Identify which cell holds the provided text, then report its (X, Y) central coordinate. 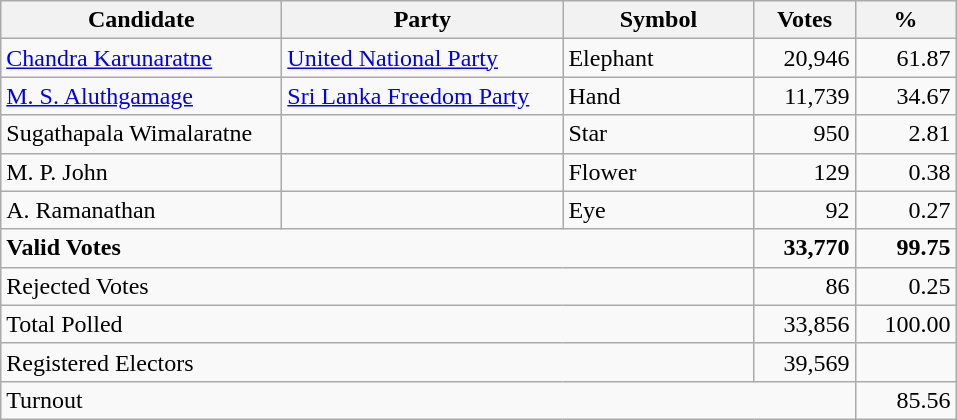
Party (422, 20)
Turnout (428, 400)
34.67 (906, 96)
% (906, 20)
0.25 (906, 286)
M. S. Aluthgamage (142, 96)
129 (804, 172)
33,856 (804, 324)
Votes (804, 20)
0.27 (906, 210)
Sri Lanka Freedom Party (422, 96)
2.81 (906, 134)
0.38 (906, 172)
Candidate (142, 20)
United National Party (422, 58)
A. Ramanathan (142, 210)
92 (804, 210)
85.56 (906, 400)
Chandra Karunaratne (142, 58)
11,739 (804, 96)
86 (804, 286)
Eye (658, 210)
39,569 (804, 362)
M. P. John (142, 172)
950 (804, 134)
Star (658, 134)
Total Polled (378, 324)
Sugathapala Wimalaratne (142, 134)
99.75 (906, 248)
61.87 (906, 58)
Rejected Votes (378, 286)
100.00 (906, 324)
Valid Votes (378, 248)
Hand (658, 96)
Registered Electors (378, 362)
Flower (658, 172)
Symbol (658, 20)
Elephant (658, 58)
20,946 (804, 58)
33,770 (804, 248)
